Find where the given text appears and provide that cell's center as (x, y) coordinate. 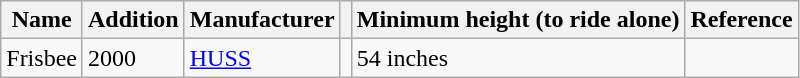
Reference (742, 20)
Minimum height (to ride alone) (518, 20)
2000 (133, 58)
Manufacturer (262, 20)
HUSS (262, 58)
Addition (133, 20)
Name (42, 20)
54 inches (518, 58)
Frisbee (42, 58)
